For the text-containing cell, return its midpoint in (x, y) coordinate format. 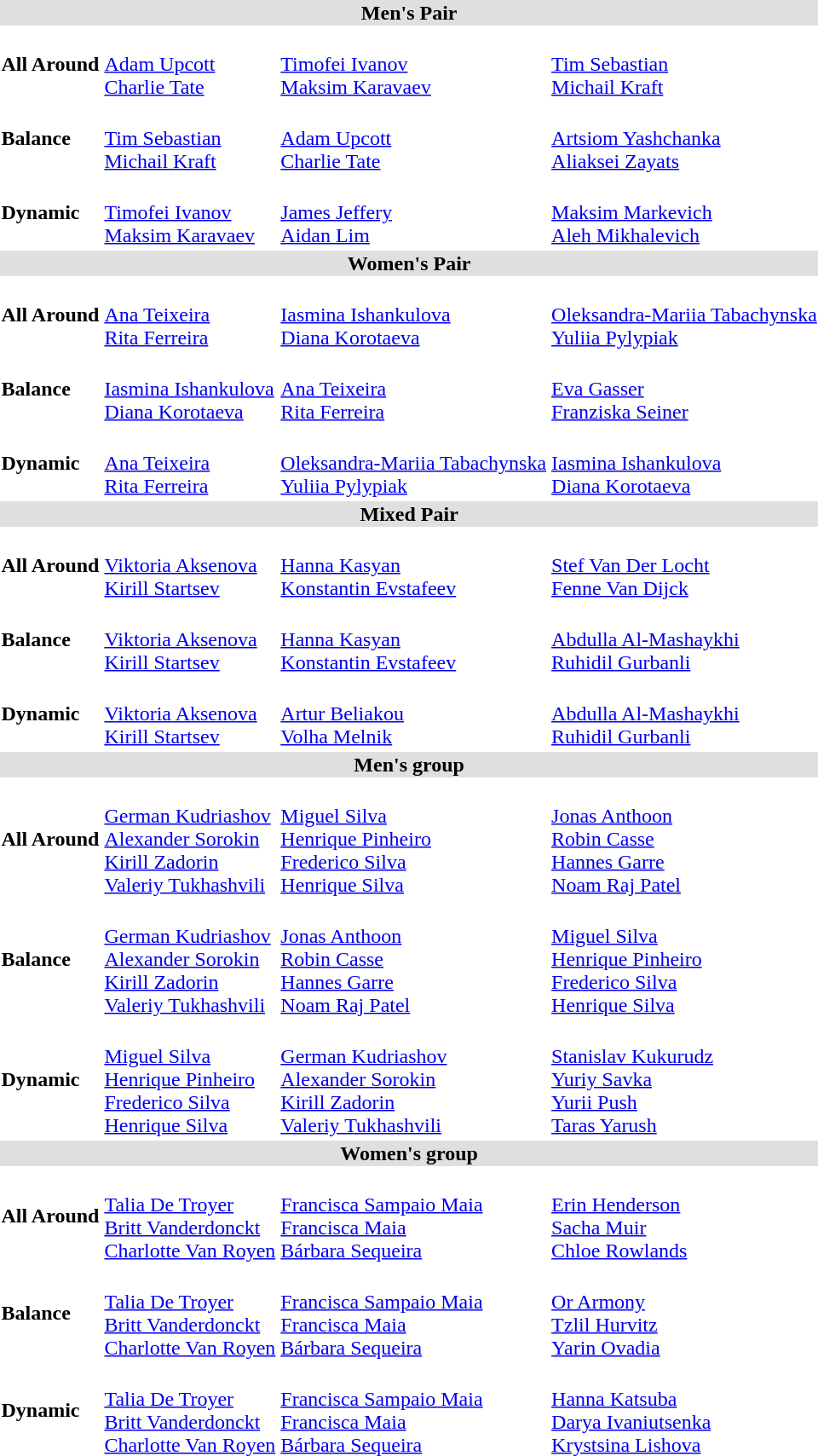
Artur BeliakouVolha Melnik (414, 714)
Women's Pair (409, 263)
Oleksandra-Mariia TabachynskaYuliia Pylypiak (414, 463)
Jonas AnthoonRobin CasseHannes GarreNoam Raj Patel (414, 959)
Women's group (409, 1153)
Men's Pair (409, 13)
James JefferyAidan Lim (414, 212)
Mixed Pair (409, 514)
Tim SebastianMichail Kraft (190, 138)
Men's group (409, 765)
